Return [X, Y] of the center of cell containing provided text 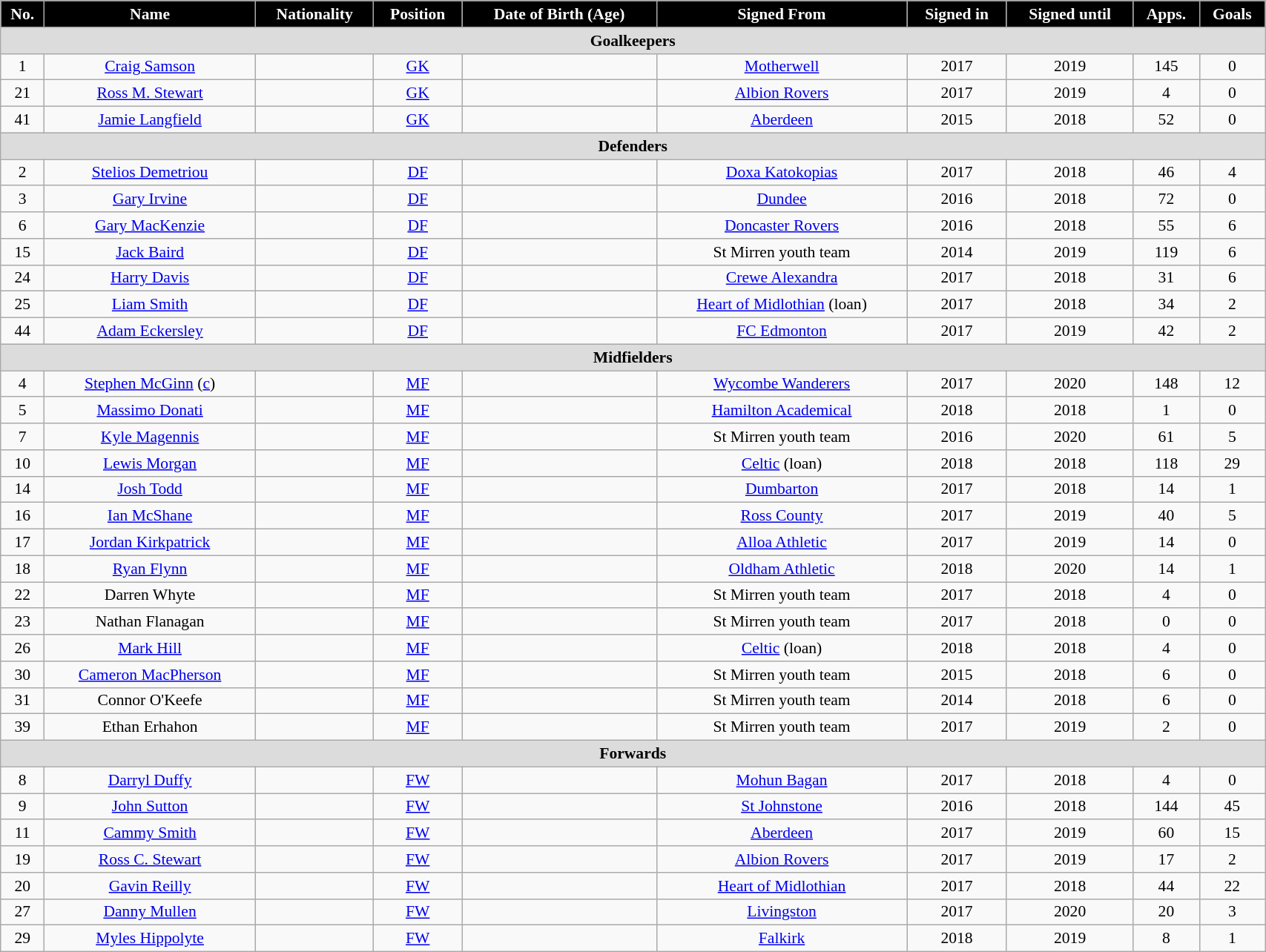
19 [22, 859]
Ross M. Stewart [150, 93]
Gary Irvine [150, 199]
Darryl Duffy [150, 780]
42 [1166, 331]
Heart of Midlothian [782, 886]
9 [22, 807]
23 [22, 622]
Goalkeepers [633, 41]
21 [22, 93]
119 [1166, 252]
Liam Smith [150, 305]
Jamie Langfield [150, 120]
Danny Mullen [150, 912]
Cameron MacPherson [150, 675]
60 [1166, 833]
55 [1166, 225]
26 [22, 648]
Falkirk [782, 939]
52 [1166, 120]
Livingston [782, 912]
Crewe Alexandra [782, 278]
Dundee [782, 199]
Signed in [957, 14]
Forwards [633, 754]
45 [1233, 807]
Adam Eckersley [150, 331]
61 [1166, 437]
40 [1166, 516]
Ross County [782, 516]
Dumbarton [782, 489]
46 [1166, 173]
30 [22, 675]
Doxa Katokopias [782, 173]
Mohun Bagan [782, 780]
No. [22, 14]
34 [1166, 305]
Nathan Flanagan [150, 622]
Jack Baird [150, 252]
Motherwell [782, 67]
Gary MacKenzie [150, 225]
Darren Whyte [150, 595]
Apps. [1166, 14]
Oldham Athletic [782, 569]
Nationality [314, 14]
Signed From [782, 14]
FC Edmonton [782, 331]
Kyle Magennis [150, 437]
Ian McShane [150, 516]
18 [22, 569]
St Johnstone [782, 807]
Date of Birth (Age) [559, 14]
39 [22, 727]
24 [22, 278]
Name [150, 14]
Signed until [1069, 14]
Position [418, 14]
Craig Samson [150, 67]
148 [1166, 384]
Alloa Athletic [782, 543]
16 [22, 516]
John Sutton [150, 807]
25 [22, 305]
27 [22, 912]
Stephen McGinn (c) [150, 384]
Stelios Demetriou [150, 173]
Doncaster Rovers [782, 225]
10 [22, 463]
Midfielders [633, 357]
Mark Hill [150, 648]
7 [22, 437]
Harry Davis [150, 278]
72 [1166, 199]
Massimo Donati [150, 411]
11 [22, 833]
144 [1166, 807]
Ethan Erhahon [150, 727]
Jordan Kirkpatrick [150, 543]
118 [1166, 463]
Cammy Smith [150, 833]
Wycombe Wanderers [782, 384]
Hamilton Academical [782, 411]
Ryan Flynn [150, 569]
Josh Todd [150, 489]
Defenders [633, 146]
41 [22, 120]
Ross C. Stewart [150, 859]
Heart of Midlothian (loan) [782, 305]
Lewis Morgan [150, 463]
Connor O'Keefe [150, 701]
12 [1233, 384]
Myles Hippolyte [150, 939]
145 [1166, 67]
Goals [1233, 14]
Gavin Reilly [150, 886]
